Search for the cell housing the specified text and yield its (X, Y) center coordinate. 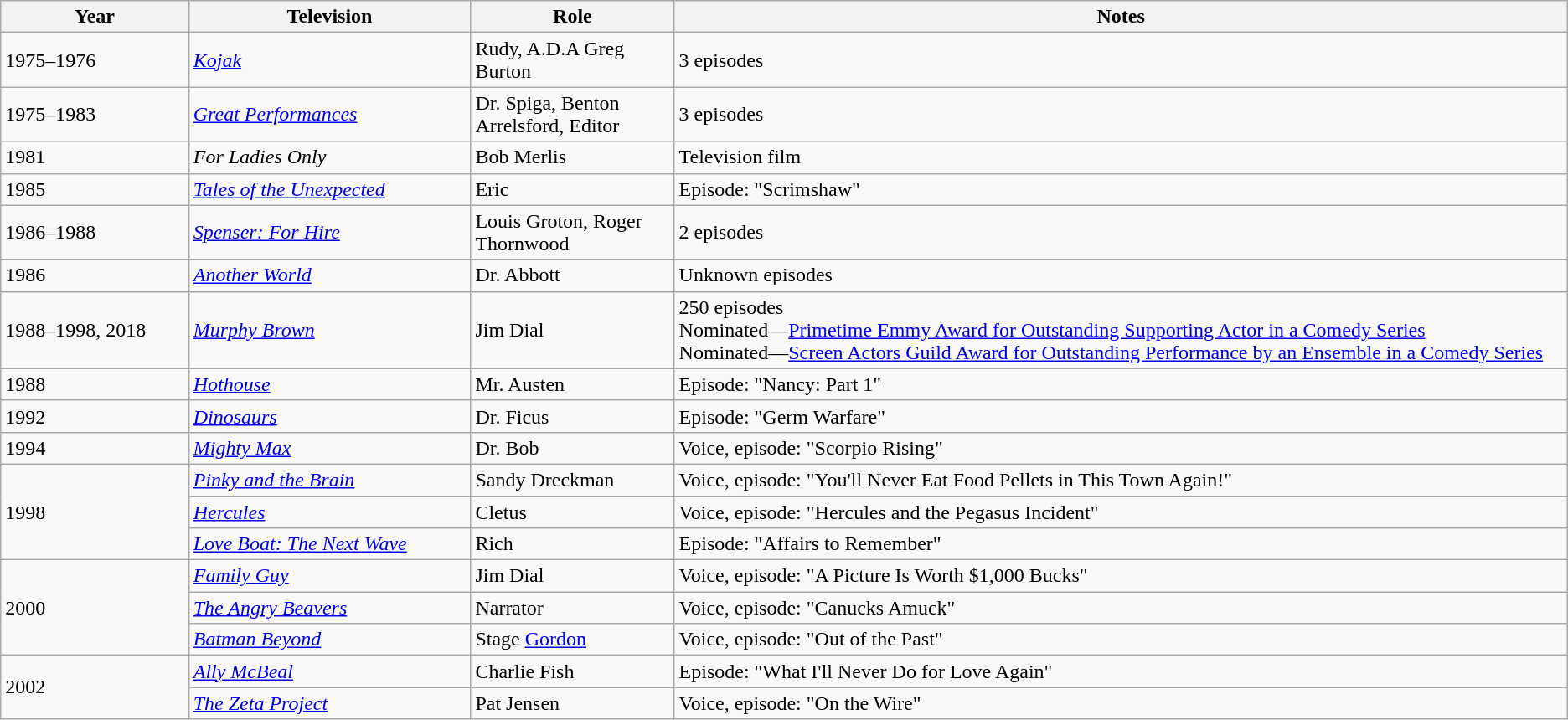
Voice, episode: "On the Wire" (1121, 703)
Kojak (330, 60)
Ally McBeal (330, 671)
Hercules (330, 512)
Voice, episode: "Canucks Amuck" (1121, 608)
The Angry Beavers (330, 608)
Murphy Brown (330, 330)
Hothouse (330, 384)
Rich (573, 544)
Voice, episode: "Scorpio Rising" (1121, 448)
Unknown episodes (1121, 275)
Cletus (573, 512)
1998 (95, 512)
Tales of the Unexpected (330, 189)
Dinosaurs (330, 416)
Rudy, A.D.A Greg Burton (573, 60)
The Zeta Project (330, 703)
1975–1983 (95, 114)
Louis Groton, Roger Thornwood (573, 233)
Eric (573, 189)
Family Guy (330, 576)
Television (330, 17)
Dr. Ficus (573, 416)
Mighty Max (330, 448)
Voice, episode: "A Picture Is Worth $1,000 Bucks" (1121, 576)
1988 (95, 384)
2 episodes (1121, 233)
1986–1988 (95, 233)
Notes (1121, 17)
Episode: "Nancy: Part 1" (1121, 384)
Dr. Abbott (573, 275)
Sandy Dreckman (573, 480)
Episode: "Affairs to Remember" (1121, 544)
Television film (1121, 157)
Role (573, 17)
Voice, episode: "Out of the Past" (1121, 640)
Narrator (573, 608)
1994 (95, 448)
Mr. Austen (573, 384)
Bob Merlis (573, 157)
1975–1976 (95, 60)
Batman Beyond (330, 640)
Spenser: For Hire (330, 233)
1981 (95, 157)
Charlie Fish (573, 671)
Great Performances (330, 114)
Voice, episode: "Hercules and the Pegasus Incident" (1121, 512)
Voice, episode: "You'll Never Eat Food Pellets in This Town Again!" (1121, 480)
2000 (95, 608)
2002 (95, 687)
Stage Gordon (573, 640)
Episode: "What I'll Never Do for Love Again" (1121, 671)
Episode: "Germ Warfare" (1121, 416)
Dr. Spiga, Benton Arrelsford, Editor (573, 114)
Pinky and the Brain (330, 480)
1986 (95, 275)
Another World (330, 275)
1992 (95, 416)
1985 (95, 189)
Dr. Bob (573, 448)
For Ladies Only (330, 157)
Love Boat: The Next Wave (330, 544)
Year (95, 17)
Episode: "Scrimshaw" (1121, 189)
Pat Jensen (573, 703)
1988–1998, 2018 (95, 330)
